Extract the [X, Y] coordinate from the center of the cell holding the provided text.  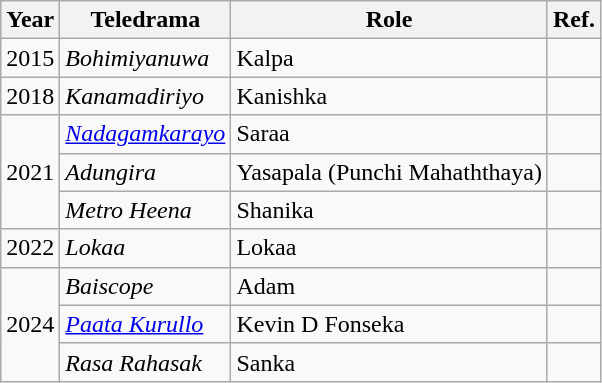
Bohimiyanuwa [146, 58]
Ref. [574, 20]
Rasa Rahasak [146, 362]
Kanishka [390, 96]
Yasapala (Punchi Mahaththaya) [390, 172]
Kevin D Fonseka [390, 324]
Paata Kurullo [146, 324]
Kalpa [390, 58]
Role [390, 20]
Teledrama [146, 20]
Kanamadiriyo [146, 96]
2024 [30, 324]
Baiscope [146, 286]
2018 [30, 96]
Adam [390, 286]
2022 [30, 248]
Sanka [390, 362]
Metro Heena [146, 210]
Saraa [390, 134]
Adungira [146, 172]
2015 [30, 58]
Year [30, 20]
2021 [30, 172]
Shanika [390, 210]
Nadagamkarayo [146, 134]
